Provide the (X, Y) coordinate of the cell's center where the given text is located.  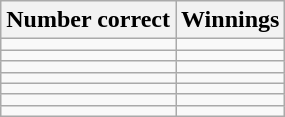
Number correct (88, 20)
Winnings (230, 20)
